Search for the cell housing the specified text and yield its [X, Y] center coordinate. 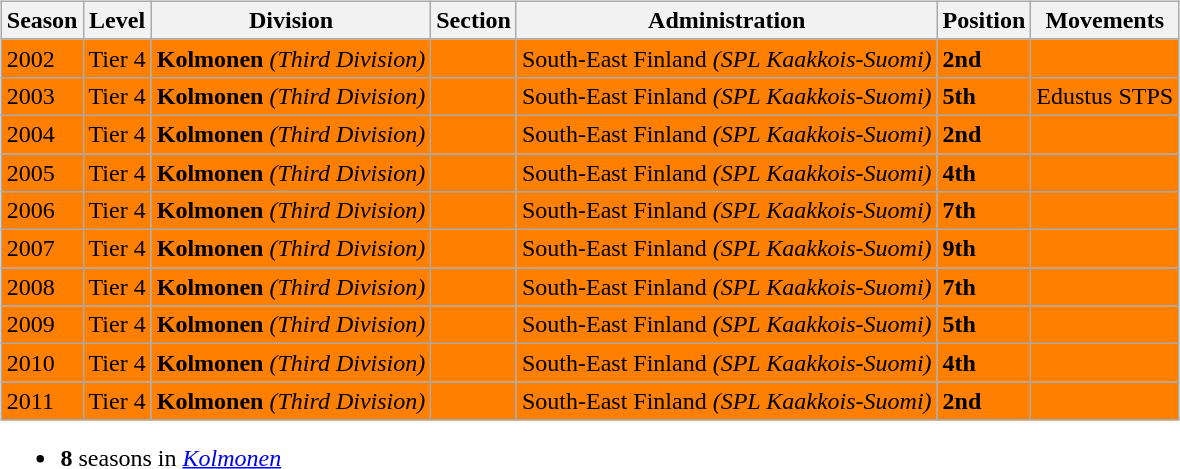
2010 [42, 363]
2002 [42, 58]
2003 [42, 96]
9th [984, 249]
2008 [42, 287]
Division [291, 20]
2004 [42, 134]
Season [42, 20]
Position [984, 20]
2011 [42, 401]
2005 [42, 173]
2007 [42, 249]
2009 [42, 325]
Administration [726, 20]
Edustus STPS [1105, 96]
Level [117, 20]
Section [474, 20]
2006 [42, 211]
Movements [1105, 20]
